Locate the cell with the specified text and output its [x, y] center coordinate. 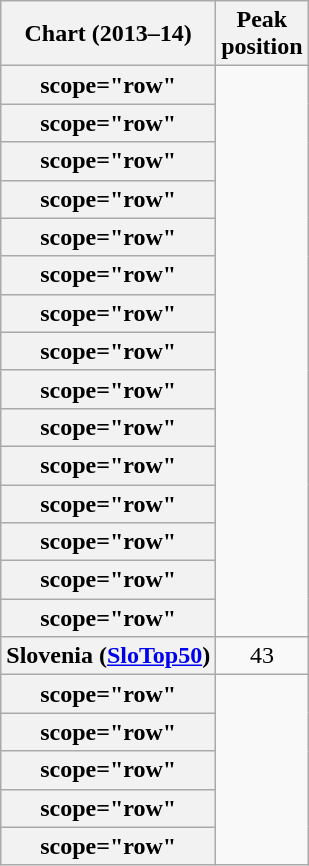
43 [262, 656]
Peakposition [262, 34]
Chart (2013–14) [108, 34]
Slovenia (SloTop50) [108, 656]
